Return the [x, y] coordinate for the center point of the cell that contains the specified text.  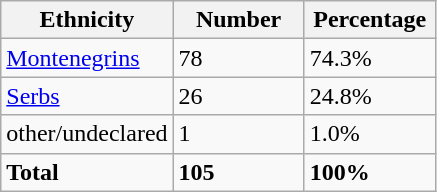
Total [87, 172]
Ethnicity [87, 20]
100% [370, 172]
24.8% [370, 96]
74.3% [370, 58]
78 [238, 58]
105 [238, 172]
1.0% [370, 134]
Percentage [370, 20]
26 [238, 96]
1 [238, 134]
Number [238, 20]
Serbs [87, 96]
other/undeclared [87, 134]
Montenegrins [87, 58]
